Output the [x, y] coordinate of the center of the cell containing the given text.  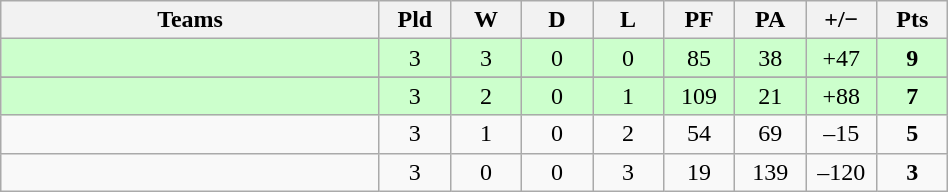
–120 [842, 172]
+47 [842, 58]
Pld [414, 20]
69 [770, 134]
PF [700, 20]
–15 [842, 134]
19 [700, 172]
85 [700, 58]
139 [770, 172]
PA [770, 20]
7 [912, 96]
Teams [190, 20]
+88 [842, 96]
38 [770, 58]
9 [912, 58]
54 [700, 134]
L [628, 20]
21 [770, 96]
+/− [842, 20]
D [556, 20]
W [486, 20]
109 [700, 96]
5 [912, 134]
Pts [912, 20]
